Determine the [x, y] coordinate at the center of the cell enclosing the given text.  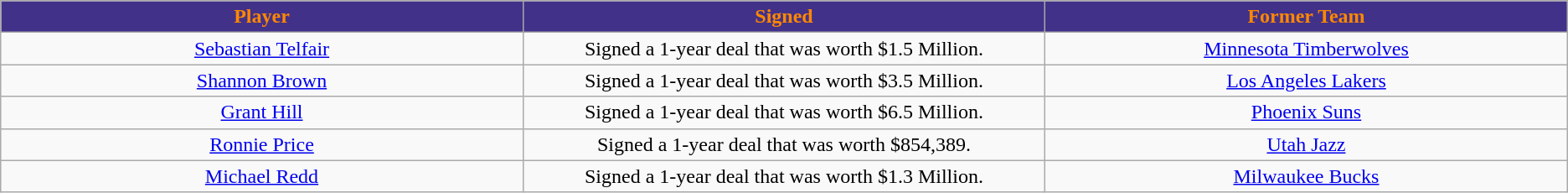
Milwaukee Bucks [1307, 176]
Signed a 1-year deal that was worth $854,389. [784, 144]
Sebastian Telfair [261, 49]
Michael Redd [261, 176]
Signed a 1-year deal that was worth $1.3 Million. [784, 176]
Signed a 1-year deal that was worth $1.5 Million. [784, 49]
Signed a 1-year deal that was worth $3.5 Million. [784, 81]
Shannon Brown [261, 81]
Signed a 1-year deal that was worth $6.5 Million. [784, 112]
Signed [784, 17]
Ronnie Price [261, 144]
Player [261, 17]
Former Team [1307, 17]
Los Angeles Lakers [1307, 81]
Minnesota Timberwolves [1307, 49]
Phoenix Suns [1307, 112]
Grant Hill [261, 112]
Utah Jazz [1307, 144]
